Provide the (X, Y) coordinate of the cell's center where the given text is located.  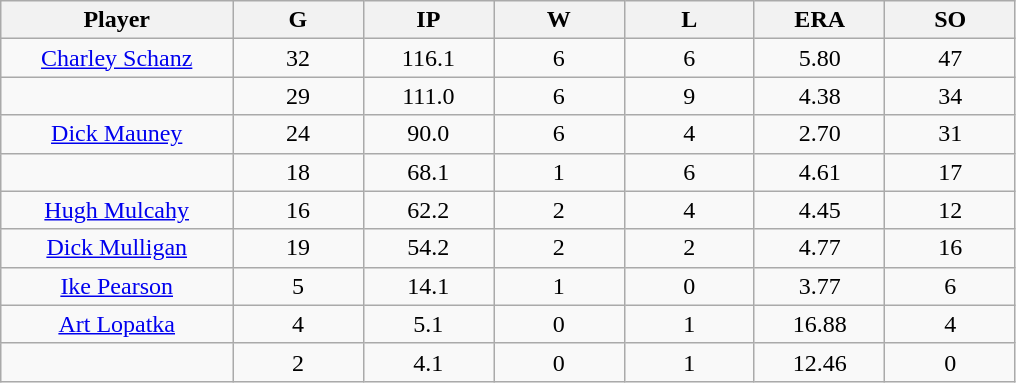
47 (950, 58)
4.61 (819, 172)
L (689, 20)
32 (298, 58)
111.0 (428, 96)
G (298, 20)
18 (298, 172)
68.1 (428, 172)
19 (298, 248)
9 (689, 96)
Art Lopatka (117, 324)
5.1 (428, 324)
ERA (819, 20)
62.2 (428, 210)
90.0 (428, 134)
4.45 (819, 210)
34 (950, 96)
31 (950, 134)
12 (950, 210)
4.77 (819, 248)
SO (950, 20)
Hugh Mulcahy (117, 210)
W (559, 20)
Charley Schanz (117, 58)
Dick Mulligan (117, 248)
24 (298, 134)
4.38 (819, 96)
Player (117, 20)
Dick Mauney (117, 134)
2.70 (819, 134)
4.1 (428, 362)
Ike Pearson (117, 286)
3.77 (819, 286)
54.2 (428, 248)
IP (428, 20)
29 (298, 96)
12.46 (819, 362)
5 (298, 286)
16.88 (819, 324)
5.80 (819, 58)
14.1 (428, 286)
116.1 (428, 58)
17 (950, 172)
